From the cell containing the given text, extract its center point as [X, Y] coordinate. 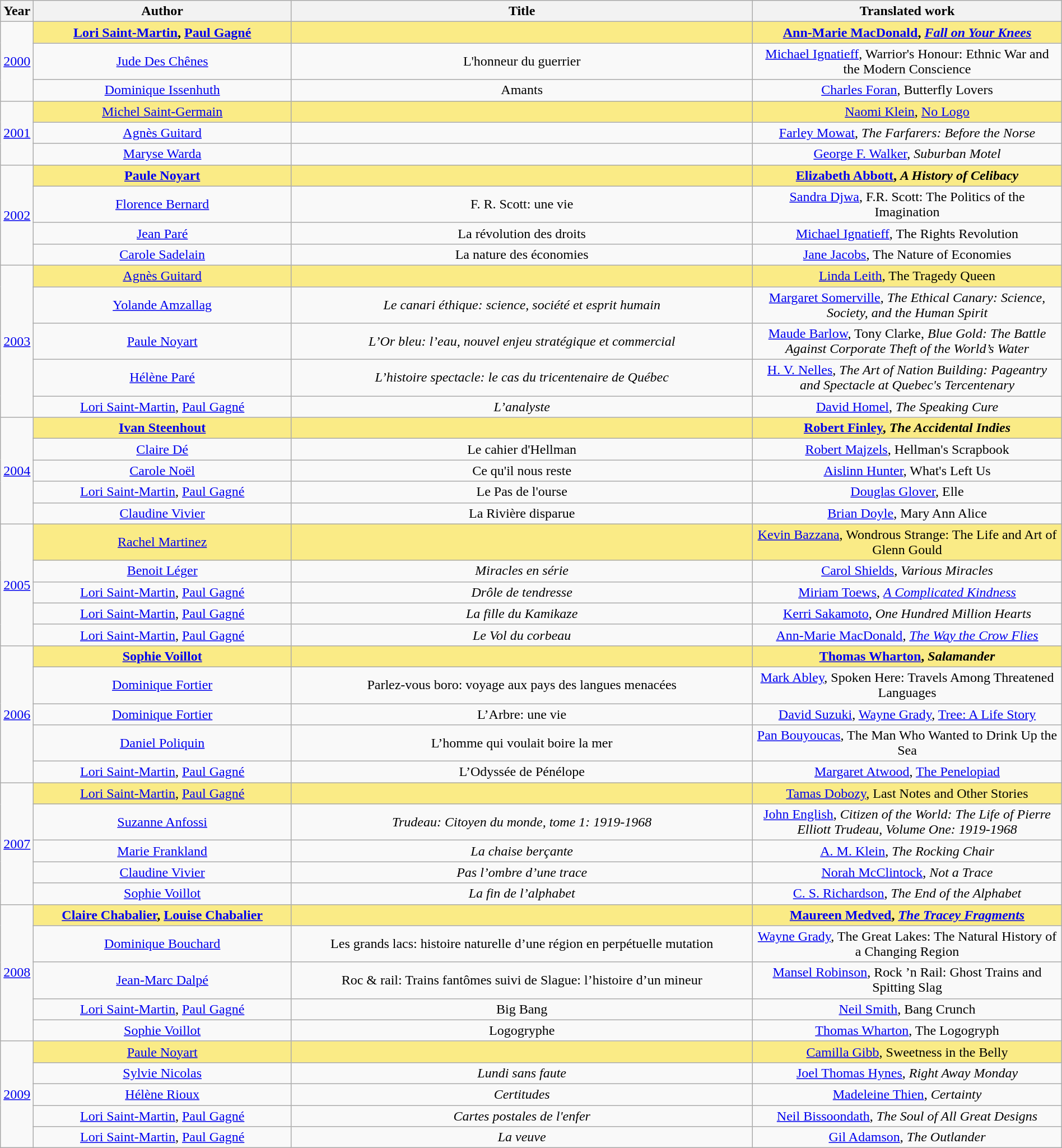
2000 [17, 62]
Florence Bernard [162, 204]
H. V. Nelles, The Art of Nation Building: Pageantry and Spectacle at Quebec's Tercentenary [907, 378]
2009 [17, 1094]
L’Or bleu: l’eau, nouvel enjeu stratégique et commercial [522, 342]
La veuve [522, 1137]
Neil Bissoondath, The Soul of All Great Designs [907, 1116]
Hélène Paré [162, 378]
Claire Chabalier, Louise Chabalier [162, 915]
Douglas Glover, Elle [907, 492]
Michel Saint-Germain [162, 111]
Rachel Martinez [162, 542]
L’Odyssée de Pénélope [522, 772]
Tamas Dobozy, Last Notes and Other Stories [907, 793]
Naomi Klein, No Logo [907, 111]
Pan Bouyoucas, The Man Who Wanted to Drink Up the Sea [907, 743]
Claire Dé [162, 449]
Thomas Wharton, Salamander [907, 656]
L'honneur du guerrier [522, 62]
Kevin Bazzana, Wondrous Strange: The Life and Art of Glenn Gould [907, 542]
Title [522, 11]
Norah McClintock, Not a Trace [907, 872]
Le canari éthique: science, société et esprit humain [522, 305]
John English, Citizen of the World: The Life of Pierre Elliott Trudeau, Volume One: 1919-1968 [907, 822]
A. M. Klein, The Rocking Chair [907, 851]
Joel Thomas Hynes, Right Away Monday [907, 1073]
L’Arbre: une vie [522, 714]
Author [162, 11]
2003 [17, 341]
2007 [17, 844]
2005 [17, 585]
C. S. Richardson, The End of the Alphabet [907, 894]
Pas l’ombre d’une trace [522, 872]
Charles Foran, Butterfly Lovers [907, 90]
Suzanne Anfossi [162, 822]
Benoit Léger [162, 571]
Jane Jacobs, The Nature of Economies [907, 254]
Yolande Amzallag [162, 305]
Michael Ignatieff, The Rights Revolution [907, 233]
Daniel Poliquin [162, 743]
La fin de l’alphabet [522, 894]
Gil Adamson, The Outlander [907, 1137]
Maureen Medved, The Tracey Fragments [907, 915]
L’histoire spectacle: le cas du tricentenaire de Québec [522, 378]
La chaise berçante [522, 851]
Lundi sans faute [522, 1073]
Trudeau: Citoyen du monde, tome 1: 1919-1968 [522, 822]
Big Bang [522, 1009]
Neil Smith, Bang Crunch [907, 1009]
Dominique Bouchard [162, 944]
La fille du Kamikaze [522, 613]
Maude Barlow, Tony Clarke, Blue Gold: The Battle Against Corporate Theft of the World’s Water [907, 342]
Le Vol du corbeau [522, 635]
2008 [17, 973]
La Rivière disparue [522, 513]
Translated work [907, 11]
Year [17, 11]
Dominique Issenhuth [162, 90]
Kerri Sakamoto, One Hundred Million Hearts [907, 613]
Le cahier d'Hellman [522, 449]
2004 [17, 471]
Margaret Somerville, The Ethical Canary: Science, Society, and the Human Spirit [907, 305]
Drôle de tendresse [522, 592]
Madeleine Thien, Certainty [907, 1094]
Carole Noël [162, 471]
Le Pas de l'ourse [522, 492]
Jude Des Chênes [162, 62]
Farley Mowat, The Farfarers: Before the Norse [907, 133]
George F. Walker, Suburban Motel [907, 154]
Michael Ignatieff, Warrior's Honour: Ethnic War and the Modern Conscience [907, 62]
Logogryphe [522, 1030]
Ce qu'il nous reste [522, 471]
Wayne Grady, The Great Lakes: The Natural History of a Changing Region [907, 944]
Cartes postales de l'enfer [522, 1116]
Sandra Djwa, F.R. Scott: The Politics of the Imagination [907, 204]
Parlez-vous boro: voyage aux pays des langues menacées [522, 685]
Miriam Toews, A Complicated Kindness [907, 592]
Ann-Marie MacDonald, Fall on Your Knees [907, 32]
Les grands lacs: histoire naturelle d’une région en perpétuelle mutation [522, 944]
2001 [17, 133]
Carol Shields, Various Miracles [907, 571]
Certitudes [522, 1094]
Brian Doyle, Mary Ann Alice [907, 513]
Thomas Wharton, The Logogryph [907, 1030]
Aislinn Hunter, What's Left Us [907, 471]
Mark Abley, Spoken Here: Travels Among Threatened Languages [907, 685]
Jean Paré [162, 233]
Hélène Rioux [162, 1094]
2002 [17, 215]
David Suzuki, Wayne Grady, Tree: A Life Story [907, 714]
L’analyste [522, 407]
Robert Finley, The Accidental Indies [907, 428]
La nature des économies [522, 254]
F. R. Scott: une vie [522, 204]
Amants [522, 90]
Mansel Robinson, Rock ’n Rail: Ghost Trains and Spitting Slag [907, 980]
Ann-Marie MacDonald, The Way the Crow Flies [907, 635]
Sylvie Nicolas [162, 1073]
Miracles en série [522, 571]
Maryse Warda [162, 154]
2006 [17, 714]
Marie Frankland [162, 851]
Jean-Marc Dalpé [162, 980]
Roc & rail: Trains fantômes suivi de Slague: l’histoire d’un mineur [522, 980]
L’homme qui voulait boire la mer [522, 743]
Ivan Steenhout [162, 428]
Robert Majzels, Hellman's Scrapbook [907, 449]
David Homel, The Speaking Cure [907, 407]
Camilla Gibb, Sweetness in the Belly [907, 1052]
Linda Leith, The Tragedy Queen [907, 276]
Carole Sadelain [162, 254]
Margaret Atwood, The Penelopiad [907, 772]
Elizabeth Abbott, A History of Celibacy [907, 175]
La révolution des droits [522, 233]
